Output the [x, y] coordinate of the center of the cell containing the given text.  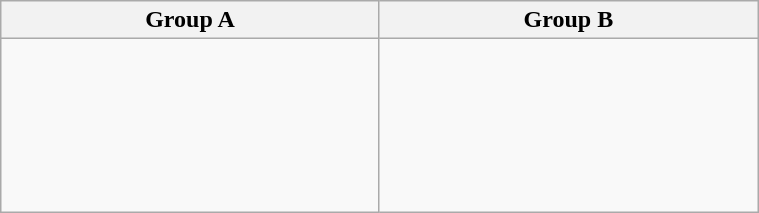
Group B [568, 20]
Group A [190, 20]
